Locate the cell with the specified text and output its [X, Y] center coordinate. 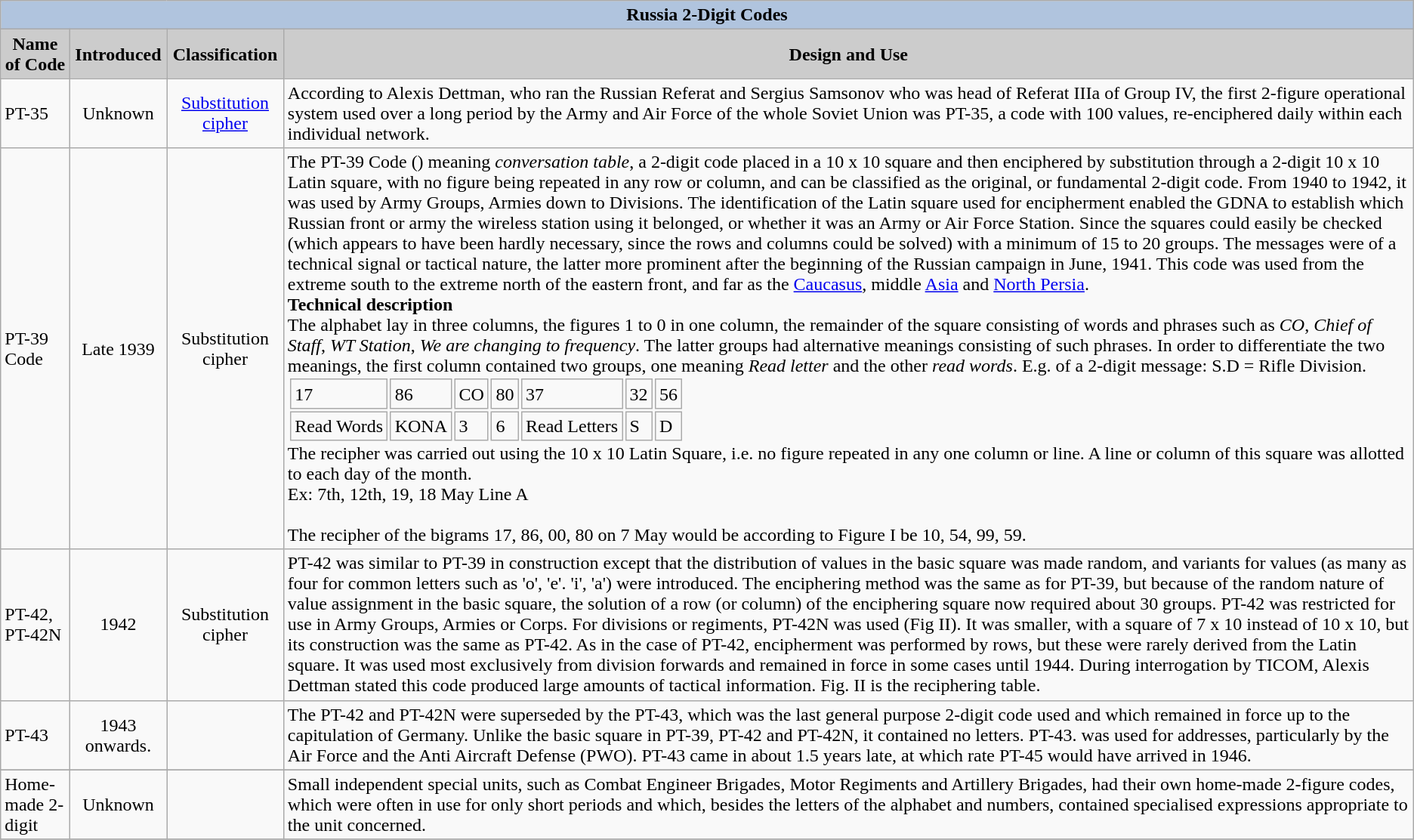
6 [505, 426]
KONA [421, 426]
80 [505, 394]
56 [669, 394]
PT-42, PT-42N [36, 625]
1943 onwards. [118, 735]
PT-43 [36, 735]
PT-35 [36, 113]
Name of Code [36, 54]
Introduced [118, 54]
D [669, 426]
Read Words [339, 426]
17 [339, 394]
32 [639, 394]
Read Letters [573, 426]
1942 [118, 625]
Design and Use [848, 54]
Classification [225, 54]
3 [471, 426]
CO [471, 394]
37 [573, 394]
Home-made 2-digit [36, 804]
S [639, 426]
Late 1939 [118, 349]
Russia 2-Digit Codes [707, 15]
86 [421, 394]
PT-39 Code [36, 349]
